Extract the (x, y) coordinate from the center of the cell holding the provided text.  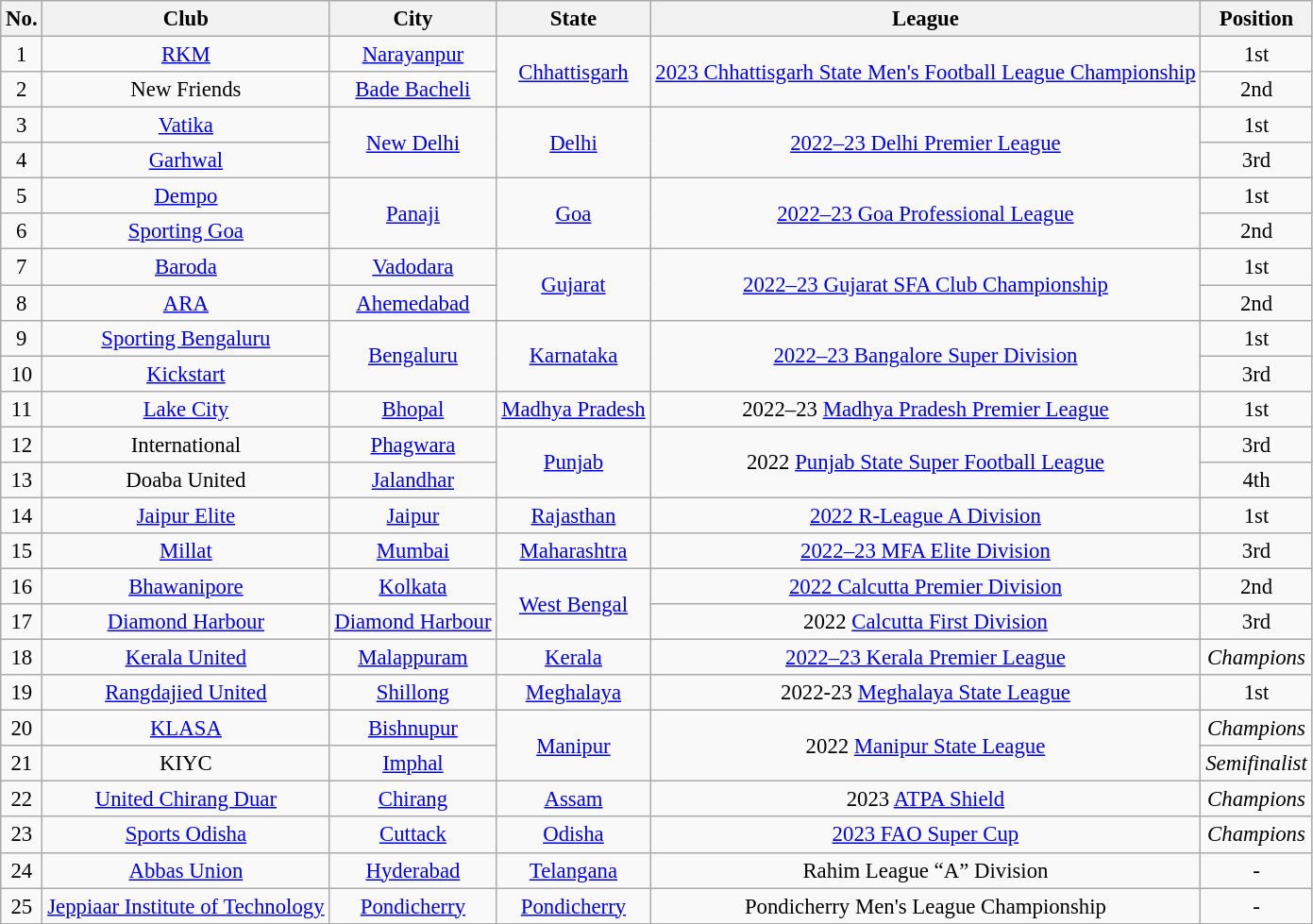
Bhopal (413, 409)
Shillong (413, 693)
Telangana (574, 870)
22 (22, 799)
2023 FAO Super Cup (925, 835)
Bade Bacheli (413, 90)
KLASA (186, 729)
Maharashtra (574, 551)
Jeppiaar Institute of Technology (186, 906)
2022–23 Kerala Premier League (925, 658)
19 (22, 693)
League (925, 19)
Bishnupur (413, 729)
International (186, 445)
New Delhi (413, 143)
Panaji (413, 213)
Kerala (574, 658)
Semifinalist (1256, 764)
Millat (186, 551)
15 (22, 551)
11 (22, 409)
5 (22, 196)
Mumbai (413, 551)
21 (22, 764)
New Friends (186, 90)
Meghalaya (574, 693)
Narayanpur (413, 55)
2022 Punjab State Super Football League (925, 462)
Garhwal (186, 160)
6 (22, 231)
2022 Manipur State League (925, 746)
9 (22, 338)
Chirang (413, 799)
2022 Calcutta First Division (925, 622)
Odisha (574, 835)
2 (22, 90)
12 (22, 445)
Goa (574, 213)
KIYC (186, 764)
1 (22, 55)
16 (22, 586)
Rajasthan (574, 515)
Jalandhar (413, 480)
8 (22, 303)
Pondicherry Men's League Championship (925, 906)
Position (1256, 19)
3 (22, 126)
10 (22, 374)
Abbas Union (186, 870)
2022–23 Goa Professional League (925, 213)
Bhawanipore (186, 586)
United Chirang Duar (186, 799)
Kickstart (186, 374)
Delhi (574, 143)
Dempo (186, 196)
Club (186, 19)
Bengaluru (413, 355)
Lake City (186, 409)
2023 Chhattisgarh State Men's Football League Championship (925, 72)
West Bengal (574, 604)
RKM (186, 55)
ARA (186, 303)
Gujarat (574, 285)
Baroda (186, 267)
2022–23 Madhya Pradesh Premier League (925, 409)
Hyderabad (413, 870)
18 (22, 658)
Punjab (574, 462)
20 (22, 729)
Cuttack (413, 835)
Rangdajied United (186, 693)
14 (22, 515)
13 (22, 480)
2022 R-League A Division (925, 515)
23 (22, 835)
2022 Calcutta Premier Division (925, 586)
24 (22, 870)
4 (22, 160)
Vatika (186, 126)
2022–23 Delhi Premier League (925, 143)
Imphal (413, 764)
17 (22, 622)
Doaba United (186, 480)
Malappuram (413, 658)
4th (1256, 480)
State (574, 19)
Phagwara (413, 445)
2022-23 Meghalaya State League (925, 693)
Chhattisgarh (574, 72)
Sports Odisha (186, 835)
7 (22, 267)
No. (22, 19)
Kolkata (413, 586)
Manipur (574, 746)
2022–23 MFA Elite Division (925, 551)
Jaipur (413, 515)
Sporting Goa (186, 231)
Sporting Bengaluru (186, 338)
2022–23 Gujarat SFA Club Championship (925, 285)
Ahemedabad (413, 303)
2022–23 Bangalore Super Division (925, 355)
Madhya Pradesh (574, 409)
City (413, 19)
2023 ATPA Shield (925, 799)
25 (22, 906)
Kerala United (186, 658)
Rahim League “A” Division (925, 870)
Vadodara (413, 267)
Karnataka (574, 355)
Assam (574, 799)
Jaipur Elite (186, 515)
